Extract the (X, Y) coordinate from the center of the cell holding the provided text.  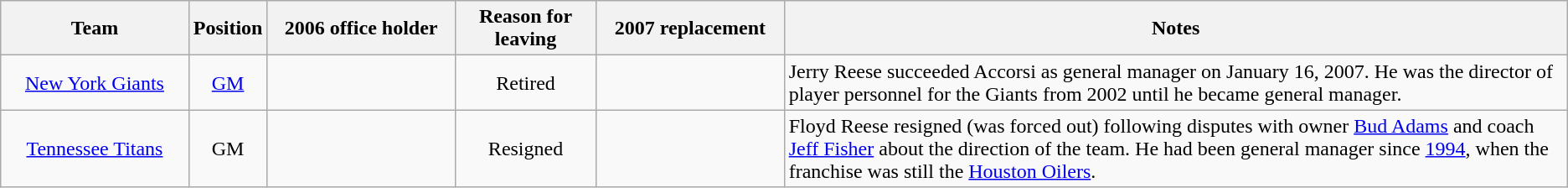
New York Giants (95, 82)
Notes (1176, 29)
Team (95, 29)
Retired (525, 82)
Resigned (525, 149)
Reason for leaving (525, 29)
Tennessee Titans (95, 149)
Position (228, 29)
2006 office holder (361, 29)
2007 replacement (690, 29)
